Return the [x, y] coordinate for the center point of the cell that contains the specified text.  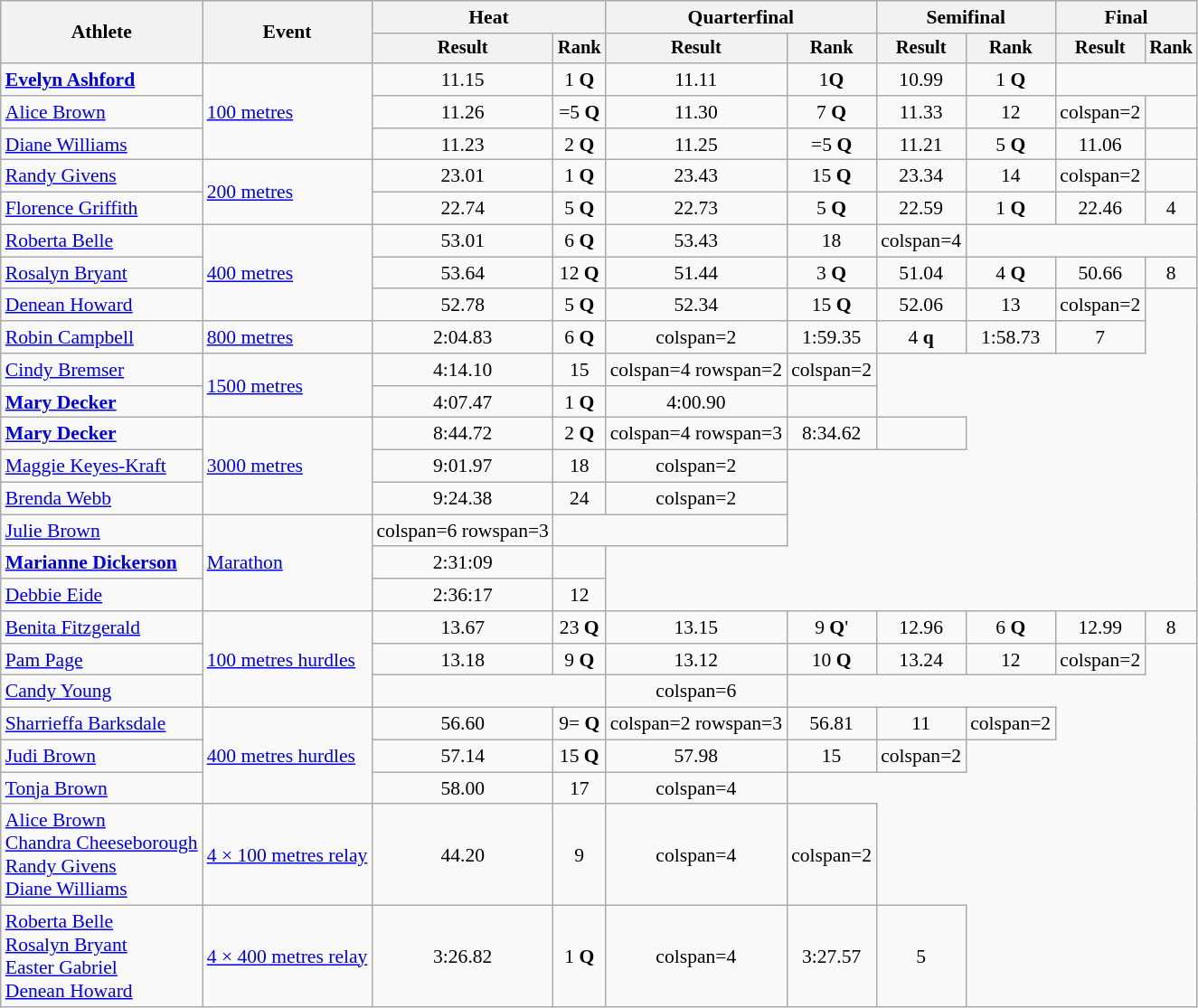
Marianne Dickerson [101, 563]
Randy Givens [101, 176]
9 [580, 855]
9 Q' [832, 627]
Alice Brown [101, 112]
5 [920, 956]
51.44 [696, 273]
14 [1011, 176]
Denean Howard [101, 306]
11 [920, 724]
11.06 [1099, 145]
400 metres [288, 273]
24 [580, 499]
Roberta BelleRosalyn BryantEaster GabrielDenean Howard [101, 956]
7 Q [832, 112]
Diane Williams [101, 145]
11.21 [920, 145]
13.24 [920, 660]
13 [1011, 306]
10.99 [920, 80]
200 metres [288, 192]
Tonja Brown [101, 788]
4 q [920, 337]
50.66 [1099, 273]
13.15 [696, 627]
53.43 [696, 241]
11.33 [920, 112]
9:01.97 [463, 466]
12.96 [920, 627]
4:00.90 [696, 402]
9= Q [580, 724]
13.67 [463, 627]
8:34.62 [832, 434]
23.34 [920, 176]
10 Q [832, 660]
Brenda Webb [101, 499]
11.23 [463, 145]
53.64 [463, 273]
8:44.72 [463, 434]
13.18 [463, 660]
Event [288, 33]
17 [580, 788]
57.14 [463, 757]
Sharrieffa Barksdale [101, 724]
1:59.35 [832, 337]
colspan=2 rowspan=3 [696, 724]
3 Q [832, 273]
Candy Young [101, 692]
Athlete [101, 33]
9 Q [580, 660]
52.06 [920, 306]
22.59 [920, 209]
Semifinal [966, 17]
23 Q [580, 627]
53.01 [463, 241]
400 metres hurdles [288, 756]
4:14.10 [463, 370]
7 [1099, 337]
4 [1171, 209]
3:27.57 [832, 956]
51.04 [920, 273]
11.25 [696, 145]
22.74 [463, 209]
3:26.82 [463, 956]
Pam Page [101, 660]
9:24.38 [463, 499]
56.81 [832, 724]
Maggie Keyes-Kraft [101, 466]
22.73 [696, 209]
1500 metres [288, 385]
12 Q [580, 273]
Roberta Belle [101, 241]
23.01 [463, 176]
22.46 [1099, 209]
52.34 [696, 306]
800 metres [288, 337]
Quarterfinal [741, 17]
Alice BrownChandra CheeseboroughRandy GivensDiane Williams [101, 855]
Robin Campbell [101, 337]
Final [1127, 17]
12.99 [1099, 627]
Rosalyn Bryant [101, 273]
colspan=6 rowspan=3 [463, 531]
58.00 [463, 788]
Florence Griffith [101, 209]
1Q [832, 80]
100 metres hurdles [288, 660]
Evelyn Ashford [101, 80]
52.78 [463, 306]
Benita Fitzgerald [101, 627]
Cindy Bremser [101, 370]
100 metres [288, 112]
colspan=4 rowspan=2 [696, 370]
13.12 [696, 660]
2:36:17 [463, 595]
2:04.83 [463, 337]
11.26 [463, 112]
4 × 400 metres relay [288, 956]
4:07.47 [463, 402]
44.20 [463, 855]
11.30 [696, 112]
57.98 [696, 757]
colspan=6 [696, 692]
Marathon [288, 562]
2:31:09 [463, 563]
11.15 [463, 80]
1:58.73 [1011, 337]
3000 metres [288, 466]
Heat [488, 17]
56.60 [463, 724]
4 Q [1011, 273]
Julie Brown [101, 531]
Judi Brown [101, 757]
11.11 [696, 80]
Debbie Eide [101, 595]
23.43 [696, 176]
4 × 100 metres relay [288, 855]
colspan=4 rowspan=3 [696, 434]
